From the cell containing the given text, extract its center point as (X, Y) coordinate. 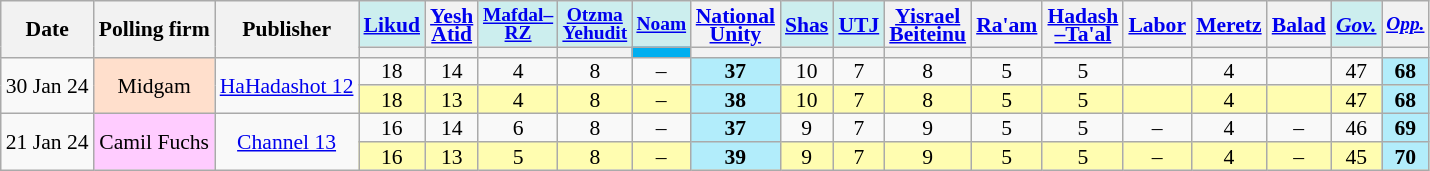
Ra'am (1006, 24)
UTJ (858, 24)
Date (48, 29)
46 (1356, 128)
HaHadashot 12 (287, 85)
Labor (1157, 24)
NationalUnity (736, 24)
38 (736, 100)
6 (518, 128)
39 (736, 156)
Likud (392, 24)
Opp. (1406, 24)
Polling firm (154, 29)
Channel 13 (287, 142)
70 (1406, 156)
Meretz (1229, 24)
Hadash–Ta'al (1082, 24)
21 Jan 24 (48, 142)
Midgam (154, 85)
Mafdal–RZ (518, 24)
Balad (1299, 24)
Camil Fuchs (154, 142)
Publisher (287, 29)
YeshAtid (452, 24)
69 (1406, 128)
45 (1356, 156)
Noam (662, 24)
OtzmaYehudit (595, 24)
30 Jan 24 (48, 85)
Gov. (1356, 24)
YisraelBeiteinu (928, 24)
Shas (806, 24)
